Extract the (x, y) coordinate from the center of the cell holding the provided text.  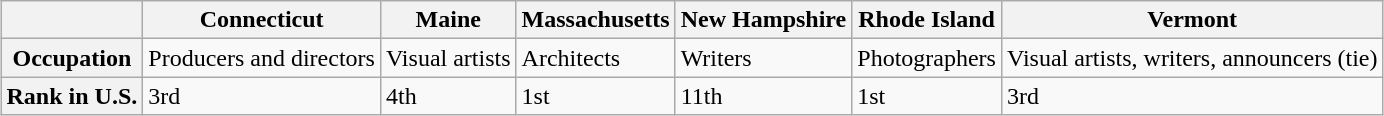
Writers (764, 58)
Photographers (927, 58)
New Hampshire (764, 20)
Vermont (1192, 20)
Producers and directors (262, 58)
11th (764, 96)
Connecticut (262, 20)
4th (448, 96)
Architects (596, 58)
Maine (448, 20)
Visual artists (448, 58)
Rank in U.S. (72, 96)
Massachusetts (596, 20)
Visual artists, writers, announcers (tie) (1192, 58)
Rhode Island (927, 20)
Occupation (72, 58)
